Capture the cell that displays the provided text and extract its (X, Y) central coordinate. 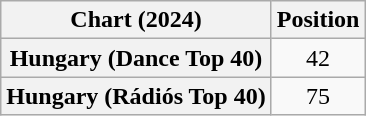
75 (318, 96)
Position (318, 20)
42 (318, 58)
Hungary (Rádiós Top 40) (136, 96)
Hungary (Dance Top 40) (136, 58)
Chart (2024) (136, 20)
